Determine the (x, y) coordinate at the center of the cell enclosing the given text.  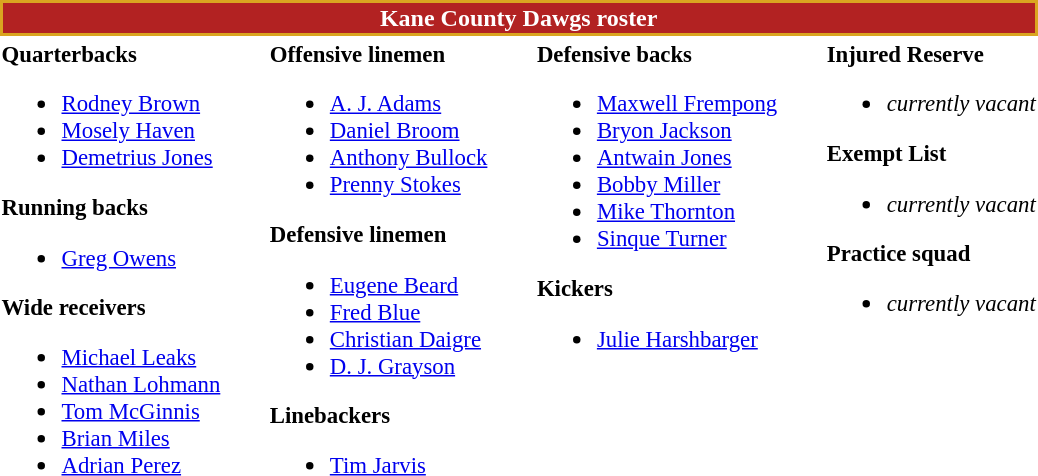
Kane County Dawgs roster (518, 18)
